Return [x, y] of the center of cell containing provided text 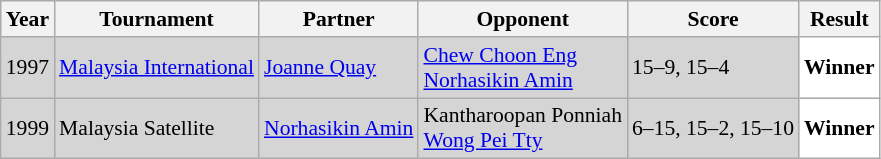
Partner [338, 19]
Malaysia International [156, 68]
1997 [28, 68]
Norhasikin Amin [338, 128]
1999 [28, 128]
Year [28, 19]
Tournament [156, 19]
Chew Choon Eng Norhasikin Amin [522, 68]
Joanne Quay [338, 68]
Malaysia Satellite [156, 128]
Opponent [522, 19]
6–15, 15–2, 15–10 [713, 128]
Score [713, 19]
Kantharoopan Ponniah Wong Pei Tty [522, 128]
15–9, 15–4 [713, 68]
Result [840, 19]
